Capture the cell that displays the provided text and extract its (x, y) central coordinate. 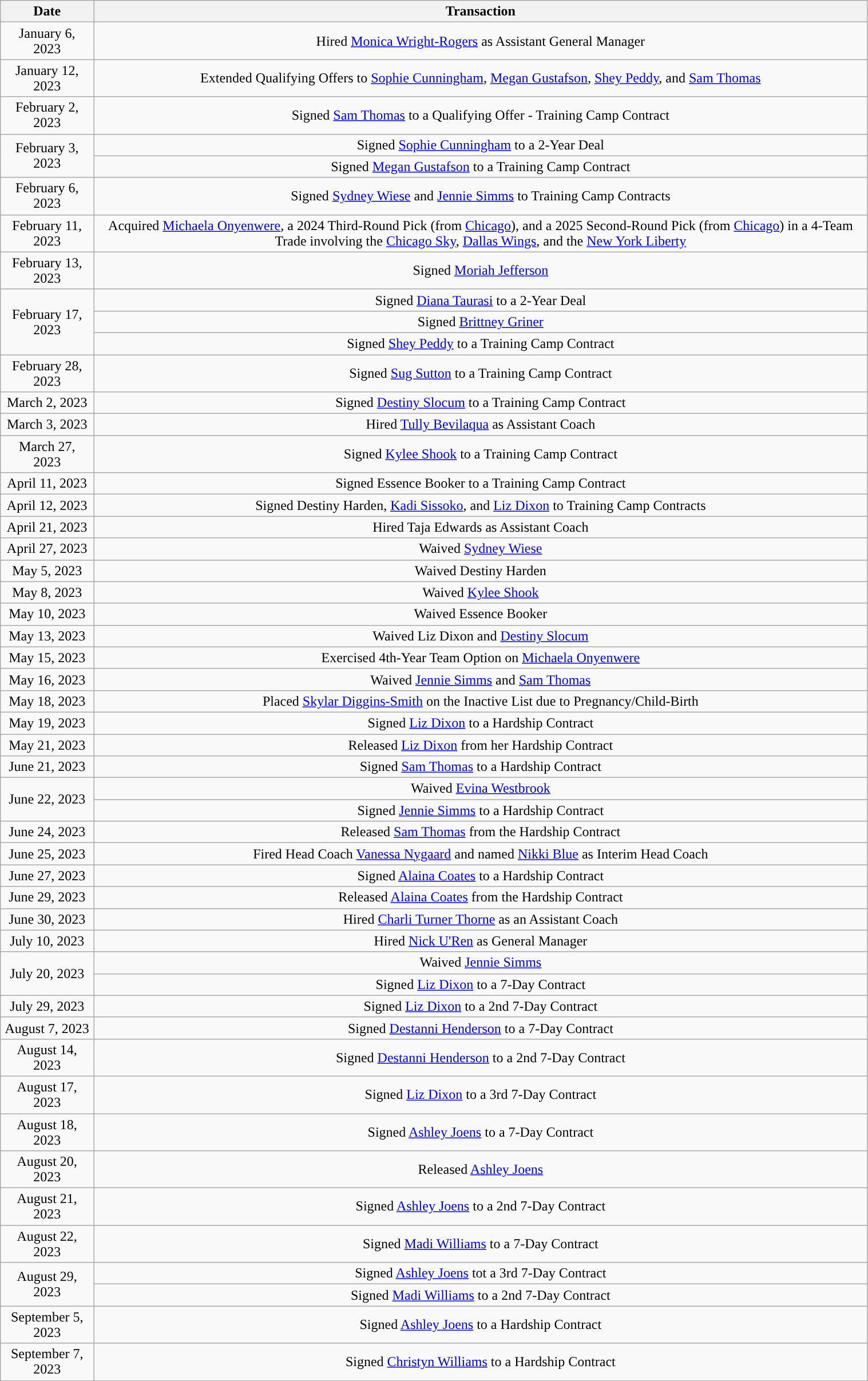
June 22, 2023 (47, 800)
July 10, 2023 (47, 941)
January 6, 2023 (47, 41)
Hired Nick U'Ren as General Manager (481, 941)
Signed Moriah Jefferson (481, 270)
February 11, 2023 (47, 234)
Date (47, 11)
Placed Skylar Diggins-Smith on the Inactive List due to Pregnancy/Child-Birth (481, 701)
Hired Tully Bevilaqua as Assistant Coach (481, 425)
February 6, 2023 (47, 196)
May 10, 2023 (47, 614)
Signed Liz Dixon to a 7-Day Contract (481, 984)
Waived Jennie Simms (481, 963)
May 21, 2023 (47, 745)
February 3, 2023 (47, 156)
Signed Sam Thomas to a Hardship Contract (481, 767)
Signed Megan Gustafson to a Training Camp Contract (481, 167)
Waived Kylee Shook (481, 592)
February 2, 2023 (47, 116)
Waived Destiny Harden (481, 571)
Waived Liz Dixon and Destiny Slocum (481, 636)
May 5, 2023 (47, 571)
Signed Diana Taurasi to a 2-Year Deal (481, 300)
Released Alaina Coates from the Hardship Contract (481, 897)
April 12, 2023 (47, 505)
March 3, 2023 (47, 425)
May 18, 2023 (47, 701)
June 21, 2023 (47, 767)
March 27, 2023 (47, 454)
Signed Sydney Wiese and Jennie Simms to Training Camp Contracts (481, 196)
Signed Ashley Joens to a 2nd 7-Day Contract (481, 1206)
Transaction (481, 11)
February 13, 2023 (47, 270)
Signed Sophie Cunningham to a 2-Year Deal (481, 145)
Signed Liz Dixon to a Hardship Contract (481, 723)
April 21, 2023 (47, 527)
Released Liz Dixon from her Hardship Contract (481, 745)
Exercised 4th-Year Team Option on Michaela Onyenwere (481, 658)
May 8, 2023 (47, 592)
Signed Brittney Griner (481, 322)
July 20, 2023 (47, 974)
Signed Destanni Henderson to a 2nd 7-Day Contract (481, 1058)
Signed Destanni Henderson to a 7-Day Contract (481, 1028)
August 17, 2023 (47, 1094)
Waived Sydney Wiese (481, 549)
Signed Madi Williams to a 2nd 7-Day Contract (481, 1295)
July 29, 2023 (47, 1006)
June 25, 2023 (47, 854)
Signed Alaina Coates to a Hardship Contract (481, 876)
August 20, 2023 (47, 1170)
Hired Monica Wright-Rogers as Assistant General Manager (481, 41)
Extended Qualifying Offers to Sophie Cunningham, Megan Gustafson, Shey Peddy, and Sam Thomas (481, 78)
Waived Evina Westbrook (481, 789)
September 7, 2023 (47, 1362)
Signed Ashley Joens to a 7-Day Contract (481, 1132)
Released Sam Thomas from the Hardship Contract (481, 832)
February 17, 2023 (47, 322)
February 28, 2023 (47, 373)
Signed Sam Thomas to a Qualifying Offer - Training Camp Contract (481, 116)
Signed Essence Booker to a Training Camp Contract (481, 484)
August 29, 2023 (47, 1284)
June 24, 2023 (47, 832)
Signed Ashley Joens to a Hardship Contract (481, 1324)
January 12, 2023 (47, 78)
Hired Charli Turner Thorne as an Assistant Coach (481, 919)
June 29, 2023 (47, 897)
August 7, 2023 (47, 1028)
May 16, 2023 (47, 679)
May 15, 2023 (47, 658)
Signed Ashley Joens tot a 3rd 7-Day Contract (481, 1273)
Signed Jennie Simms to a Hardship Contract (481, 810)
Waived Jennie Simms and Sam Thomas (481, 679)
March 2, 2023 (47, 403)
Signed Madi Williams to a 7-Day Contract (481, 1244)
Signed Kylee Shook to a Training Camp Contract (481, 454)
Fired Head Coach Vanessa Nygaard and named Nikki Blue as Interim Head Coach (481, 854)
June 27, 2023 (47, 876)
September 5, 2023 (47, 1324)
August 22, 2023 (47, 1244)
Released Ashley Joens (481, 1170)
Signed Shey Peddy to a Training Camp Contract (481, 343)
June 30, 2023 (47, 919)
August 14, 2023 (47, 1058)
Signed Liz Dixon to a 3rd 7-Day Contract (481, 1094)
Hired Taja Edwards as Assistant Coach (481, 527)
Signed Sug Sutton to a Training Camp Contract (481, 373)
Waived Essence Booker (481, 614)
Signed Christyn Williams to a Hardship Contract (481, 1362)
April 11, 2023 (47, 484)
May 19, 2023 (47, 723)
August 18, 2023 (47, 1132)
August 21, 2023 (47, 1206)
May 13, 2023 (47, 636)
Signed Destiny Slocum to a Training Camp Contract (481, 403)
April 27, 2023 (47, 549)
Signed Destiny Harden, Kadi Sissoko, and Liz Dixon to Training Camp Contracts (481, 505)
Signed Liz Dixon to a 2nd 7-Day Contract (481, 1006)
